Pinpoint the cell where the given text exists, returning its [X, Y] midpoint coordinate. 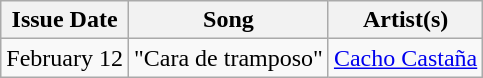
"Cara de tramposo" [228, 58]
Song [228, 20]
Cacho Castaña [405, 58]
Issue Date [65, 20]
Artist(s) [405, 20]
February 12 [65, 58]
